Scan for the cell matching the given text and deliver its [X, Y] coordinate at center. 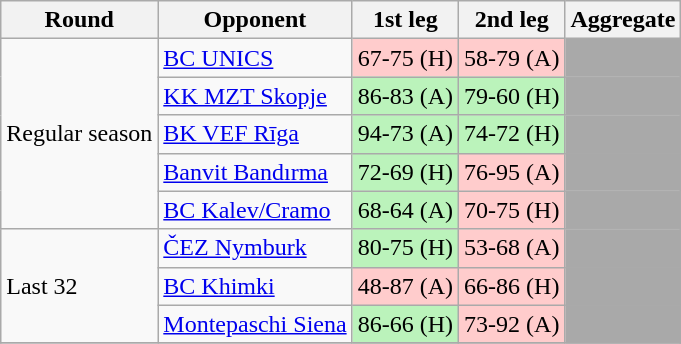
76-95 (A) [512, 172]
BK VEF Rīga [255, 134]
66-86 (H) [512, 286]
73-92 (A) [512, 324]
80-75 (H) [405, 248]
BC Kalev/Cramo [255, 210]
2nd leg [512, 20]
Aggregate [623, 20]
KK MZT Skopje [255, 96]
BC UNICS [255, 58]
Opponent [255, 20]
48-87 (A) [405, 286]
94-73 (A) [405, 134]
72-69 (H) [405, 172]
BC Khimki [255, 286]
86-83 (A) [405, 96]
74-72 (H) [512, 134]
Regular season [80, 134]
ČEZ Nymburk [255, 248]
68-64 (A) [405, 210]
79-60 (H) [512, 96]
53-68 (A) [512, 248]
86-66 (H) [405, 324]
Last 32 [80, 286]
67-75 (H) [405, 58]
1st leg [405, 20]
Banvit Bandırma [255, 172]
70-75 (H) [512, 210]
Montepaschi Siena [255, 324]
58-79 (A) [512, 58]
Round [80, 20]
